For the text-containing cell, return its midpoint in [X, Y] coordinate format. 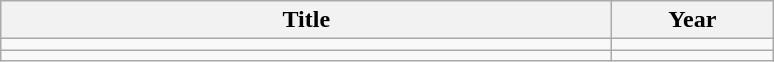
Title [306, 20]
Year [692, 20]
